Scan for the cell matching the given text and deliver its [x, y] coordinate at center. 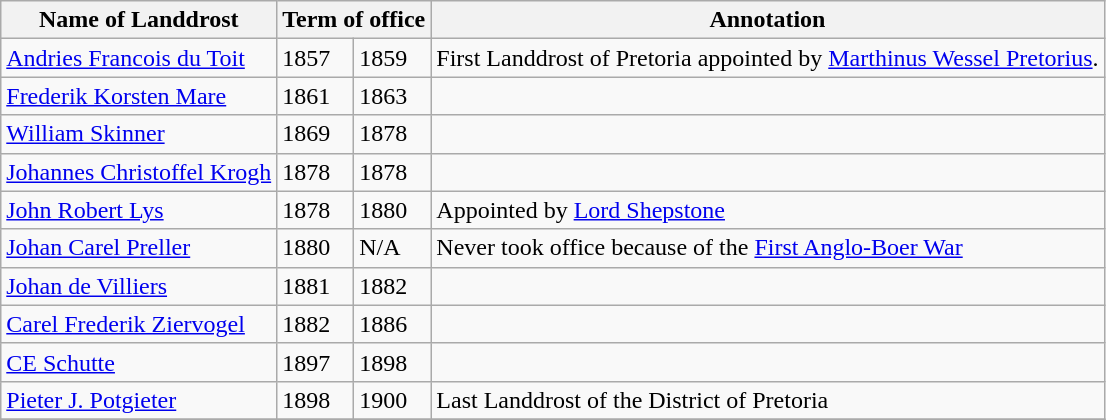
1859 [392, 58]
Annotation [768, 20]
Andries Francois du Toit [139, 58]
Never took office because of the First Anglo-Boer War [768, 248]
1857 [316, 58]
First Landdrost of Pretoria appointed by Marthinus Wessel Pretorius. [768, 58]
Frederik Korsten Mare [139, 96]
1869 [316, 134]
Name of Landdrost [139, 20]
CE Schutte [139, 362]
N/A [392, 248]
1863 [392, 96]
Pieter J. Potgieter [139, 400]
1861 [316, 96]
1881 [316, 286]
John Robert Lys [139, 210]
Appointed by Lord Shepstone [768, 210]
1897 [316, 362]
William Skinner [139, 134]
Last Landdrost of the District of Pretoria [768, 400]
1886 [392, 324]
Johan Carel Preller [139, 248]
Johan de Villiers [139, 286]
Term of office [354, 20]
Carel Frederik Ziervogel [139, 324]
Johannes Christoffel Krogh [139, 172]
1900 [392, 400]
